Return [X, Y] of the center of cell containing provided text 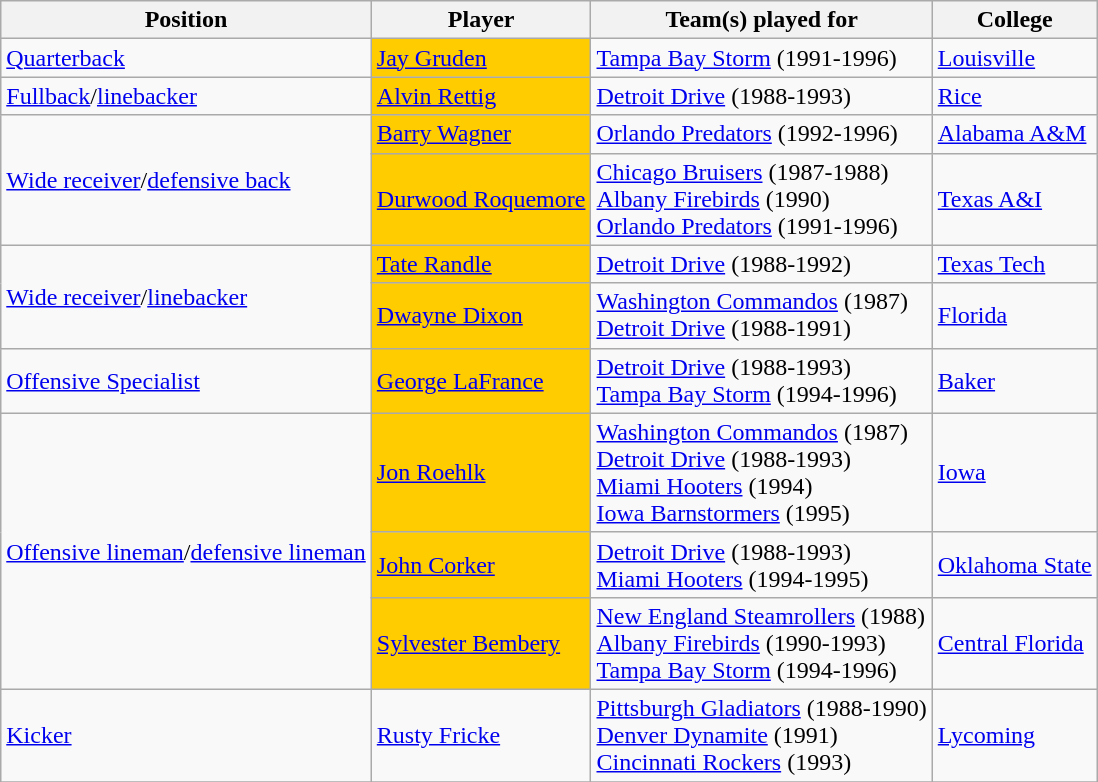
Detroit Drive (1988-1993)Miami Hooters (1994-1995) [762, 564]
Chicago Bruisers (1987-1988)Albany Firebirds (1990)Orlando Predators (1991-1996) [762, 199]
George LaFrance [481, 380]
Tate Randle [481, 264]
Barry Wagner [481, 134]
Texas Tech [1014, 264]
Tampa Bay Storm (1991-1996) [762, 58]
Baker [1014, 380]
Rusty Fricke [481, 735]
Washington Commandos (1987)Detroit Drive (1988-1991) [762, 316]
Alabama A&M [1014, 134]
Louisville [1014, 58]
Position [186, 20]
Durwood Roquemore [481, 199]
Detroit Drive (1988-1993)Tampa Bay Storm (1994-1996) [762, 380]
Lycoming [1014, 735]
Rice [1014, 96]
Central Florida [1014, 643]
Detroit Drive (1988-1992) [762, 264]
Wide receiver/defensive back [186, 180]
Alvin Rettig [481, 96]
Pittsburgh Gladiators (1988-1990)Denver Dynamite (1991)Cincinnati Rockers (1993) [762, 735]
Fullback/linebacker [186, 96]
Quarterback [186, 58]
Jay Gruden [481, 58]
Orlando Predators (1992-1996) [762, 134]
Washington Commandos (1987)Detroit Drive (1988-1993)Miami Hooters (1994)Iowa Barnstormers (1995) [762, 472]
Offensive lineman/defensive lineman [186, 551]
Sylvester Bembery [481, 643]
John Corker [481, 564]
Texas A&I [1014, 199]
Team(s) played for [762, 20]
Offensive Specialist [186, 380]
Oklahoma State [1014, 564]
Dwayne Dixon [481, 316]
Player [481, 20]
Jon Roehlk [481, 472]
Detroit Drive (1988-1993) [762, 96]
College [1014, 20]
New England Steamrollers (1988)Albany Firebirds (1990-1993)Tampa Bay Storm (1994-1996) [762, 643]
Florida [1014, 316]
Wide receiver/linebacker [186, 296]
Kicker [186, 735]
Iowa [1014, 472]
